From the cell containing the given text, extract its center point as (x, y) coordinate. 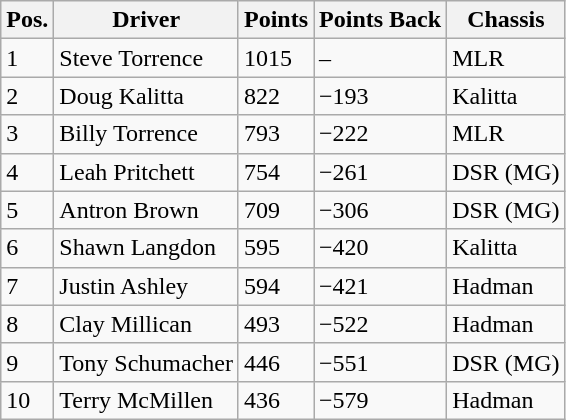
8 (28, 324)
493 (276, 324)
−551 (380, 362)
3 (28, 134)
1015 (276, 58)
793 (276, 134)
– (380, 58)
10 (28, 400)
−193 (380, 96)
2 (28, 96)
6 (28, 248)
595 (276, 248)
−421 (380, 286)
Pos. (28, 20)
−522 (380, 324)
Leah Pritchett (146, 172)
Justin Ashley (146, 286)
−420 (380, 248)
Shawn Langdon (146, 248)
Steve Torrence (146, 58)
Billy Torrence (146, 134)
436 (276, 400)
446 (276, 362)
−579 (380, 400)
4 (28, 172)
822 (276, 96)
Doug Kalitta (146, 96)
Driver (146, 20)
Antron Brown (146, 210)
−222 (380, 134)
Tony Schumacher (146, 362)
Terry McMillen (146, 400)
Points Back (380, 20)
594 (276, 286)
Points (276, 20)
7 (28, 286)
−306 (380, 210)
Chassis (506, 20)
5 (28, 210)
754 (276, 172)
709 (276, 210)
1 (28, 58)
9 (28, 362)
Clay Millican (146, 324)
−261 (380, 172)
